Provide the [x, y] coordinate of the cell's center where the given text is located.  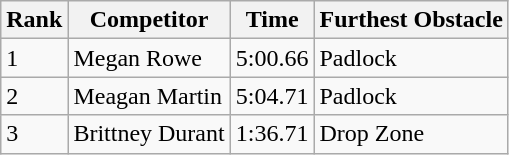
Brittney Durant [149, 134]
Time [272, 20]
Megan Rowe [149, 58]
3 [34, 134]
1:36.71 [272, 134]
2 [34, 96]
Meagan Martin [149, 96]
Rank [34, 20]
Competitor [149, 20]
Drop Zone [411, 134]
1 [34, 58]
Furthest Obstacle [411, 20]
5:00.66 [272, 58]
5:04.71 [272, 96]
